Pinpoint the cell where the given text exists, returning its [x, y] midpoint coordinate. 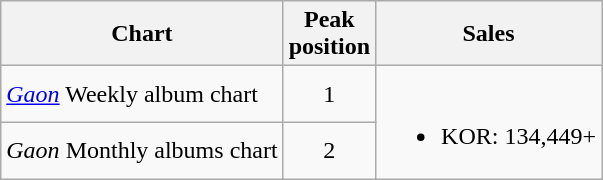
KOR: 134,449+ [489, 122]
Gaon Weekly album chart [142, 94]
Sales [489, 34]
2 [329, 150]
Peakposition [329, 34]
1 [329, 94]
Chart [142, 34]
Gaon Monthly albums chart [142, 150]
